Search for the cell housing the specified text and yield its (x, y) center coordinate. 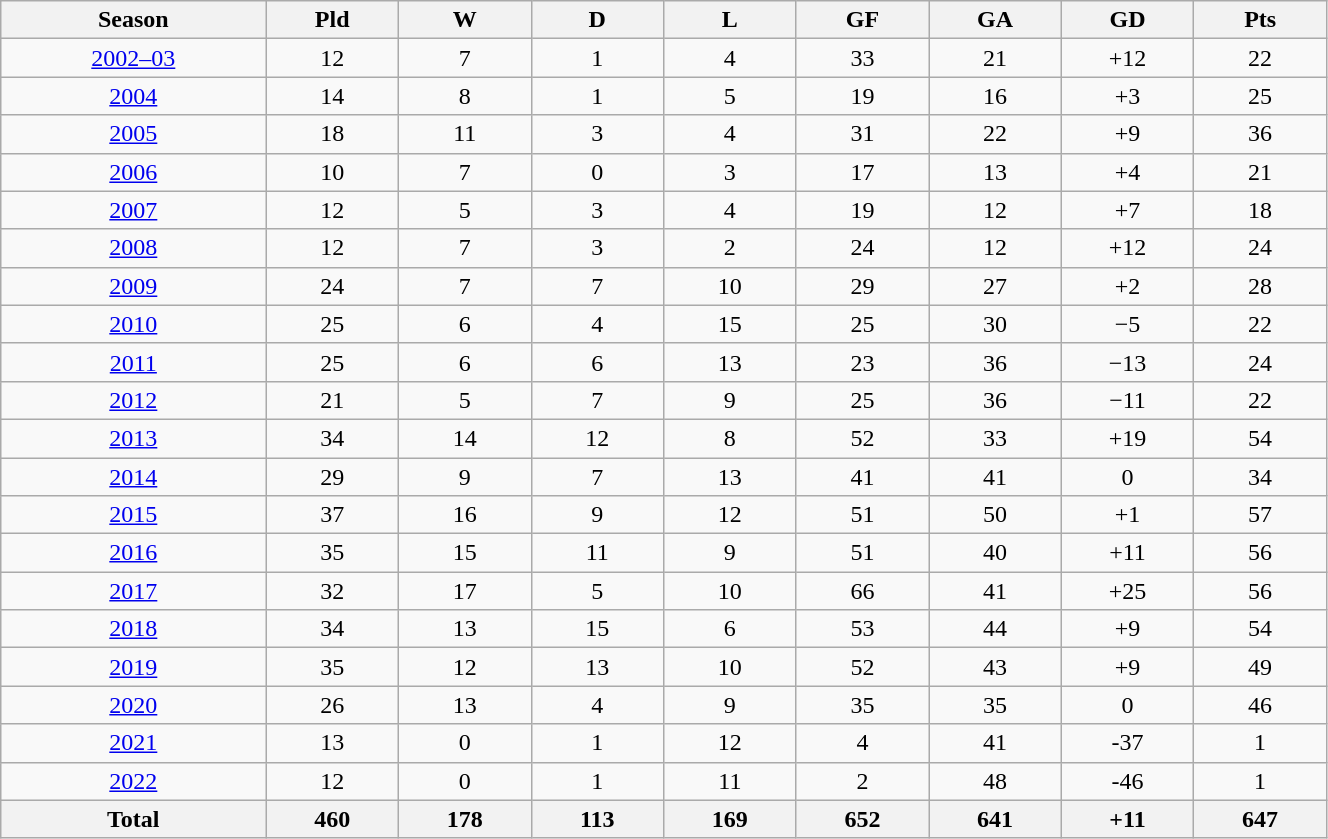
2012 (134, 400)
Total (134, 819)
+7 (1128, 210)
2009 (134, 286)
2020 (134, 705)
26 (332, 705)
2013 (134, 438)
+19 (1128, 438)
647 (1260, 819)
2005 (134, 134)
2014 (134, 477)
44 (996, 629)
2010 (134, 324)
27 (996, 286)
−13 (1128, 362)
652 (862, 819)
W (464, 20)
37 (332, 515)
−11 (1128, 400)
28 (1260, 286)
GA (996, 20)
2015 (134, 515)
66 (862, 591)
169 (730, 819)
2016 (134, 553)
2006 (134, 172)
30 (996, 324)
113 (598, 819)
23 (862, 362)
Pts (1260, 20)
2002–03 (134, 58)
43 (996, 667)
+4 (1128, 172)
2007 (134, 210)
49 (1260, 667)
+1 (1128, 515)
GD (1128, 20)
2011 (134, 362)
50 (996, 515)
L (730, 20)
+2 (1128, 286)
32 (332, 591)
2008 (134, 248)
2018 (134, 629)
53 (862, 629)
GF (862, 20)
-46 (1128, 781)
2004 (134, 96)
31 (862, 134)
-37 (1128, 743)
46 (1260, 705)
D (598, 20)
−5 (1128, 324)
57 (1260, 515)
2019 (134, 667)
178 (464, 819)
Season (134, 20)
48 (996, 781)
2021 (134, 743)
2022 (134, 781)
Pld (332, 20)
+3 (1128, 96)
460 (332, 819)
+25 (1128, 591)
40 (996, 553)
2017 (134, 591)
641 (996, 819)
